Determine the [x, y] coordinate at the center of the cell enclosing the given text.  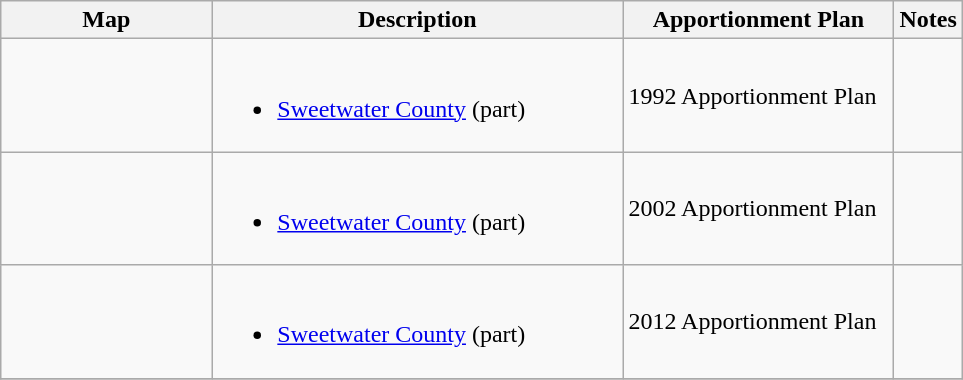
Notes [928, 20]
1992 Apportionment Plan [758, 96]
Apportionment Plan [758, 20]
2012 Apportionment Plan [758, 322]
Description [418, 20]
Map [106, 20]
2002 Apportionment Plan [758, 208]
